Detect which cell encompasses the target text, then output its (X, Y) center coordinate. 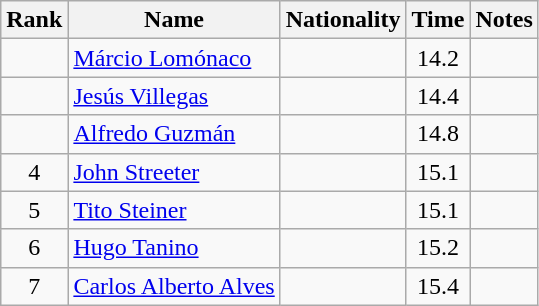
14.2 (438, 58)
15.2 (438, 248)
6 (34, 248)
15.4 (438, 286)
5 (34, 210)
Márcio Lomónaco (174, 58)
14.4 (438, 96)
4 (34, 172)
Alfredo Guzmán (174, 134)
14.8 (438, 134)
John Streeter (174, 172)
7 (34, 286)
Time (438, 20)
Name (174, 20)
Tito Steiner (174, 210)
Rank (34, 20)
Hugo Tanino (174, 248)
Notes (504, 20)
Carlos Alberto Alves (174, 286)
Jesús Villegas (174, 96)
Nationality (343, 20)
